Capture the cell that displays the provided text and extract its [X, Y] central coordinate. 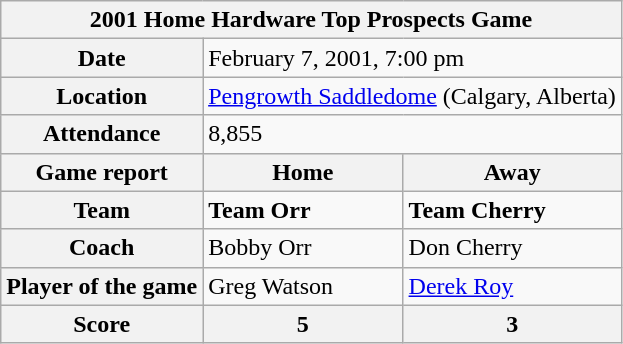
Pengrowth Saddledome (Calgary, Alberta) [412, 96]
Player of the game [102, 286]
2001 Home Hardware Top Prospects Game [312, 20]
Game report [102, 172]
Location [102, 96]
Team Cherry [512, 210]
Home [303, 172]
5 [303, 324]
Bobby Orr [303, 248]
Derek Roy [512, 286]
Score [102, 324]
Team [102, 210]
February 7, 2001, 7:00 pm [412, 58]
3 [512, 324]
Away [512, 172]
Team Orr [303, 210]
Don Cherry [512, 248]
Coach [102, 248]
Greg Watson [303, 286]
8,855 [412, 134]
Attendance [102, 134]
Date [102, 58]
